Capture the cell that displays the provided text and extract its (X, Y) central coordinate. 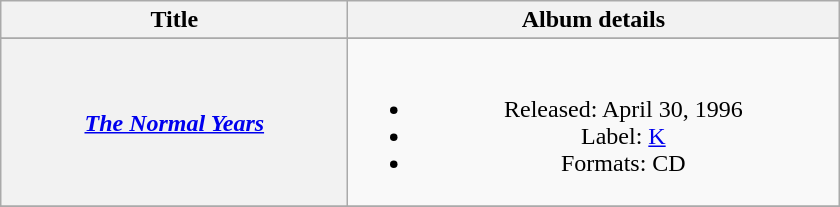
The Normal Years (174, 122)
Title (174, 20)
Album details (594, 20)
Released: April 30, 1996Label: KFormats: CD (594, 122)
